Scan for the cell matching the given text and deliver its (X, Y) coordinate at center. 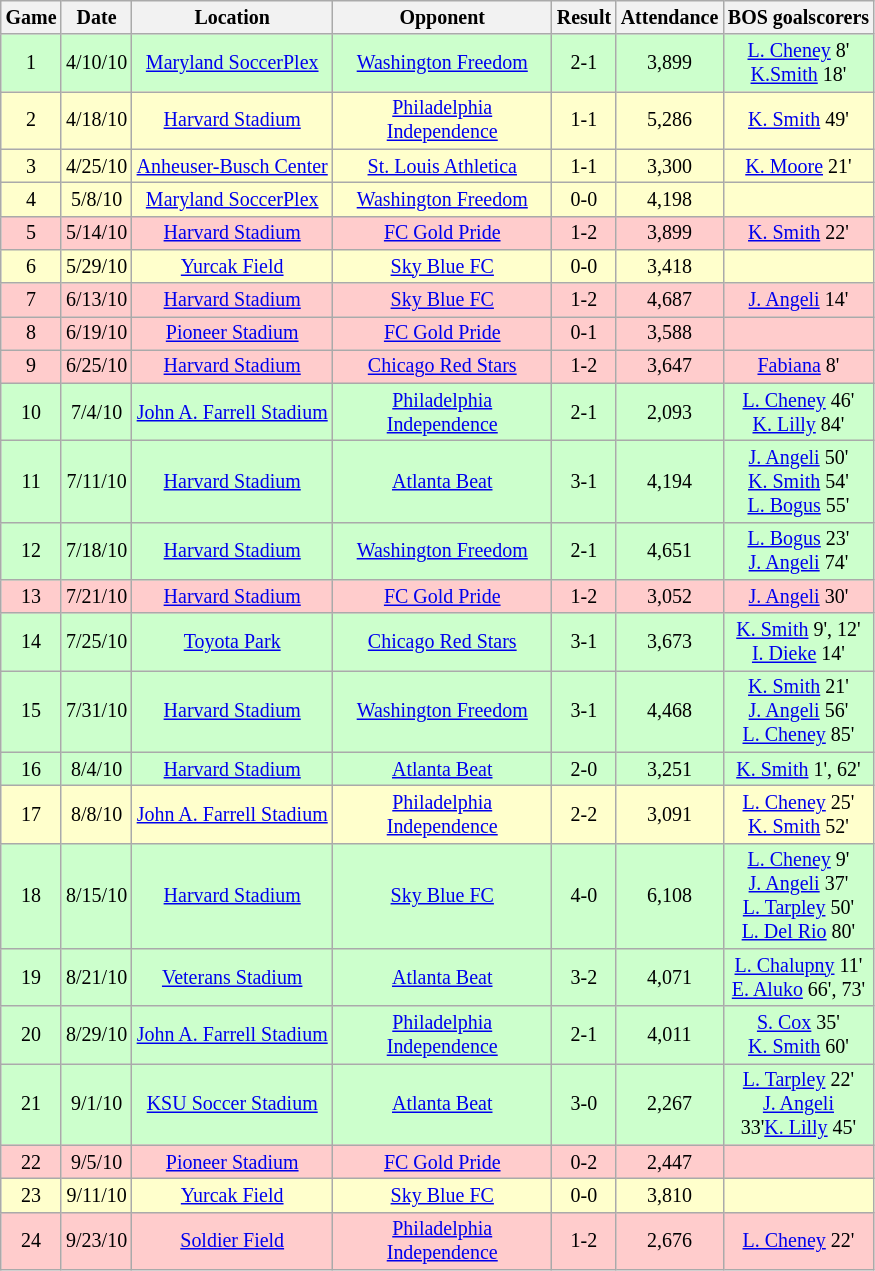
21 (32, 1104)
L. Chalupny 11'E. Aluko 66', 73' (798, 978)
24 (32, 1240)
8/4/10 (96, 770)
5/29/10 (96, 266)
5/14/10 (96, 232)
J. Angeli 14' (798, 300)
16 (32, 770)
14 (32, 642)
6 (32, 266)
Attendance (670, 18)
2 (32, 120)
4/10/10 (96, 64)
Date (96, 18)
9/1/10 (96, 1104)
Fabiana 8' (798, 366)
0-2 (584, 1162)
7/31/10 (96, 712)
4,011 (670, 1034)
3-0 (584, 1104)
L. Cheney 46'K. Lilly 84' (798, 412)
6/25/10 (96, 366)
3,418 (670, 266)
Game (32, 18)
S. Cox 35'K. Smith 60' (798, 1034)
7/18/10 (96, 552)
18 (32, 896)
15 (32, 712)
L. Tarpley 22'J. Angeli33'K. Lilly 45' (798, 1104)
20 (32, 1034)
K. Smith 21' J. Angeli 56'L. Cheney 85' (798, 712)
St. Louis Athletica (442, 166)
Result (584, 18)
3,810 (670, 1196)
L. Cheney 8'K.Smith 18' (798, 64)
7/4/10 (96, 412)
10 (32, 412)
8/8/10 (96, 814)
12 (32, 552)
3,300 (670, 166)
4,198 (670, 200)
K. Smith 22' (798, 232)
7/21/10 (96, 596)
Location (232, 18)
7/11/10 (96, 482)
3,588 (670, 334)
19 (32, 978)
4,468 (670, 712)
K. Smith 9', 12'I. Dieke 14' (798, 642)
5,286 (670, 120)
8/29/10 (96, 1034)
K. Smith 1', 62' (798, 770)
4-0 (584, 896)
Soldier Field (232, 1240)
J. Angeli 30' (798, 596)
5 (32, 232)
2,447 (670, 1162)
Opponent (442, 18)
6/19/10 (96, 334)
3-2 (584, 978)
Toyota Park (232, 642)
0-1 (584, 334)
L. Cheney 9'J. Angeli 37'L. Tarpley 50'L. Del Rio 80' (798, 896)
8/15/10 (96, 896)
2,676 (670, 1240)
KSU Soccer Stadium (232, 1104)
4/18/10 (96, 120)
3 (32, 166)
8/21/10 (96, 978)
4,651 (670, 552)
3,052 (670, 596)
1 (32, 64)
13 (32, 596)
4,071 (670, 978)
7 (32, 300)
4/25/10 (96, 166)
8 (32, 334)
BOS goalscorers (798, 18)
17 (32, 814)
3,251 (670, 770)
L. Cheney 25'K. Smith 52' (798, 814)
6/13/10 (96, 300)
4 (32, 200)
K. Moore 21' (798, 166)
6,108 (670, 896)
3,647 (670, 366)
9 (32, 366)
2,267 (670, 1104)
7/25/10 (96, 642)
11 (32, 482)
23 (32, 1196)
3,673 (670, 642)
J. Angeli 50'K. Smith 54'L. Bogus 55' (798, 482)
9/23/10 (96, 1240)
9/5/10 (96, 1162)
22 (32, 1162)
L. Bogus 23'J. Angeli 74' (798, 552)
5/8/10 (96, 200)
Veterans Stadium (232, 978)
4,194 (670, 482)
9/11/10 (96, 1196)
2,093 (670, 412)
2-0 (584, 770)
K. Smith 49' (798, 120)
Anheuser-Busch Center (232, 166)
L. Cheney 22' (798, 1240)
2-2 (584, 814)
3,091 (670, 814)
4,687 (670, 300)
